Capture the cell that displays the provided text and extract its (X, Y) central coordinate. 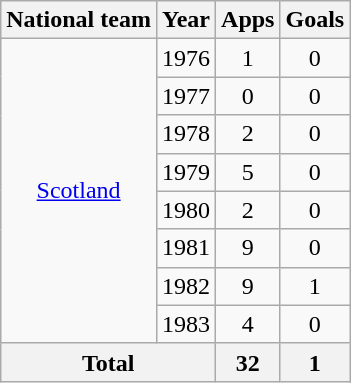
Year (186, 20)
Goals (315, 20)
1981 (186, 248)
1980 (186, 210)
1983 (186, 324)
1977 (186, 96)
4 (248, 324)
1979 (186, 172)
1976 (186, 58)
1982 (186, 286)
National team (79, 20)
32 (248, 362)
1978 (186, 134)
5 (248, 172)
Apps (248, 20)
Scotland (79, 191)
Total (108, 362)
